Extract the (x, y) coordinate from the center of the cell holding the provided text.  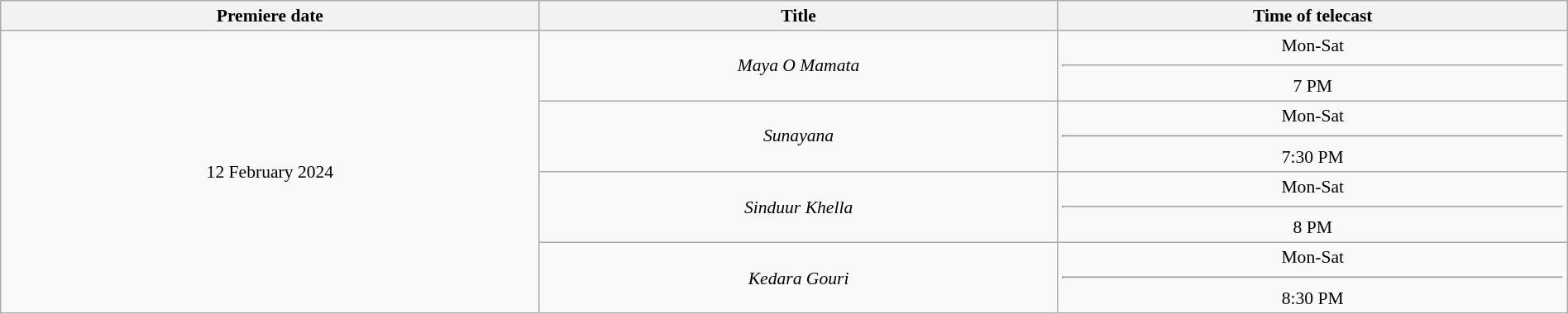
Maya O Mamata (799, 66)
Time of telecast (1312, 16)
12 February 2024 (270, 172)
Sunayana (799, 136)
Kedara Gouri (799, 278)
Mon-Sat8:30 PM (1312, 278)
Sinduur Khella (799, 207)
Title (799, 16)
Mon-Sat8 PM (1312, 207)
Mon-Sat7:30 PM (1312, 136)
Mon-Sat7 PM (1312, 66)
Premiere date (270, 16)
